Capture the cell that displays the provided text and extract its [x, y] central coordinate. 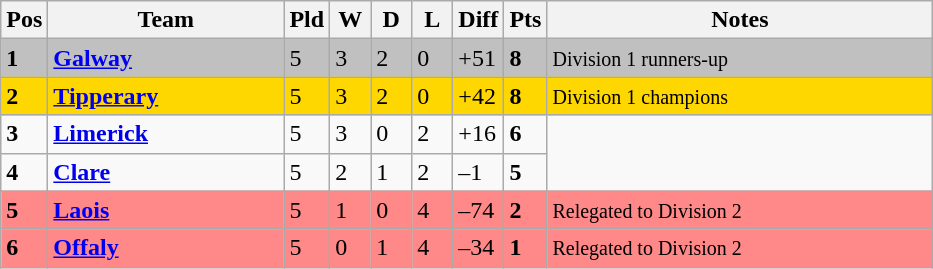
–74 [478, 210]
Tipperary [166, 96]
L [432, 20]
Laois [166, 210]
W [350, 20]
Notes [740, 20]
Galway [166, 58]
Pld [307, 20]
Division 1 runners-up [740, 58]
+51 [478, 58]
Team [166, 20]
Clare [166, 172]
Diff [478, 20]
D [392, 20]
Limerick [166, 134]
Pos [24, 20]
–1 [478, 172]
Offaly [166, 248]
Division 1 champions [740, 96]
–34 [478, 248]
+42 [478, 96]
Pts [526, 20]
+16 [478, 134]
